Search for the cell housing the specified text and yield its (x, y) center coordinate. 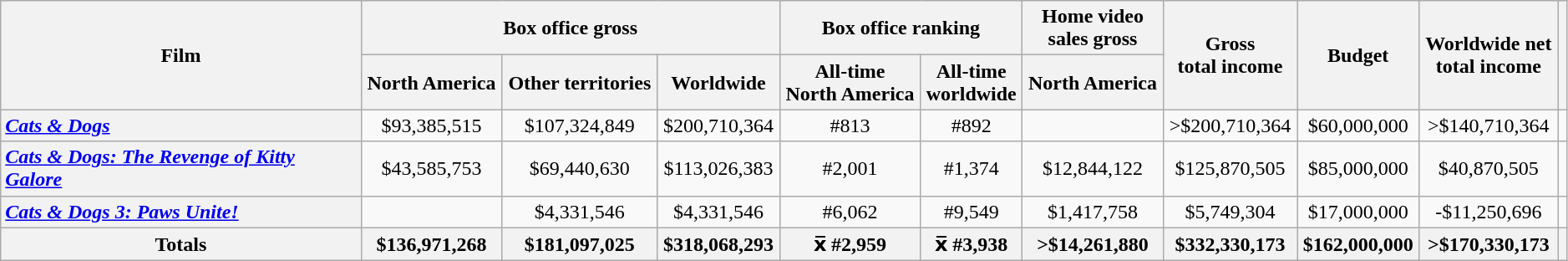
$12,844,122 (1093, 169)
Other territories (580, 82)
$40,870,505 (1489, 169)
$43,585,753 (431, 169)
>$170,330,173 (1489, 244)
All-time worldwide (972, 82)
#9,549 (972, 212)
Box office ranking (901, 28)
x̅ #2,959 (850, 244)
Worldwide nettotal income (1489, 55)
$113,026,383 (718, 169)
$93,385,515 (431, 125)
#6,062 (850, 212)
Worldwide (718, 82)
Budget (1358, 55)
$332,330,173 (1230, 244)
Cats & Dogs: The Revenge of Kitty Galore (180, 169)
$200,710,364 (718, 125)
$125,870,505 (1230, 169)
$162,000,000 (1358, 244)
$136,971,268 (431, 244)
x̅ #3,938 (972, 244)
$5,749,304 (1230, 212)
Grosstotal income (1230, 55)
$318,068,293 (718, 244)
$60,000,000 (1358, 125)
Film (180, 55)
#1,374 (972, 169)
Cats & Dogs (180, 125)
$69,440,630 (580, 169)
$85,000,000 (1358, 169)
#2,001 (850, 169)
$17,000,000 (1358, 212)
$1,417,758 (1093, 212)
>$140,710,364 (1489, 125)
Home video sales gross (1093, 28)
#892 (972, 125)
$107,324,849 (580, 125)
Box office gross (570, 28)
All-time North America (850, 82)
>$14,261,880 (1093, 244)
$181,097,025 (580, 244)
#813 (850, 125)
Cats & Dogs 3: Paws Unite! (180, 212)
-$11,250,696 (1489, 212)
Totals (180, 244)
>$200,710,364 (1230, 125)
